For the text-containing cell, return its midpoint in (X, Y) coordinate format. 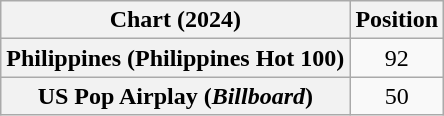
Chart (2024) (176, 20)
50 (397, 96)
Philippines (Philippines Hot 100) (176, 58)
US Pop Airplay (Billboard) (176, 96)
Position (397, 20)
92 (397, 58)
